Find where the given text appears and provide that cell's center as (X, Y) coordinate. 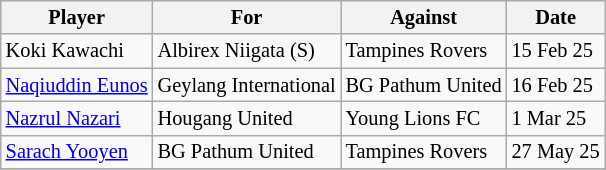
15 Feb 25 (556, 51)
Koki Kawachi (77, 51)
16 Feb 25 (556, 85)
For (247, 17)
Geylang International (247, 85)
Young Lions FC (424, 118)
Sarach Yooyen (77, 152)
Against (424, 17)
Albirex Niigata (S) (247, 51)
27 May 25 (556, 152)
Player (77, 17)
1 Mar 25 (556, 118)
Naqiuddin Eunos (77, 85)
Date (556, 17)
Hougang United (247, 118)
Nazrul Nazari (77, 118)
